Extract the (x, y) coordinate from the center of the cell holding the provided text.  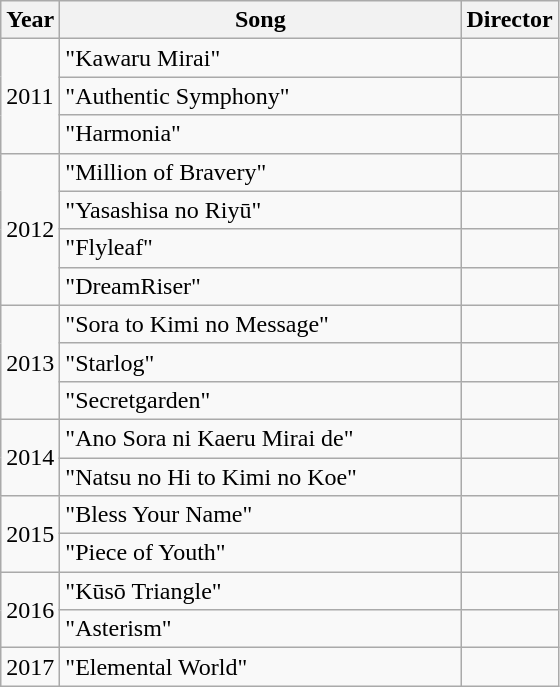
2014 (30, 457)
Director (510, 20)
2011 (30, 96)
"Elemental World" (260, 667)
"Ano Sora ni Kaeru Mirai de" (260, 438)
2012 (30, 229)
"Piece of Youth" (260, 553)
"Harmonia" (260, 134)
"Million of Bravery" (260, 172)
"Asterism" (260, 629)
"Bless Your Name" (260, 515)
"Flyleaf" (260, 248)
"Sora to Kimi no Message" (260, 324)
"Kawaru Mirai" (260, 58)
2013 (30, 362)
2015 (30, 534)
"Authentic Symphony" (260, 96)
2016 (30, 610)
2017 (30, 667)
"Starlog" (260, 362)
Year (30, 20)
"Natsu no Hi to Kimi no Koe" (260, 477)
"DreamRiser" (260, 286)
"Secretgarden" (260, 400)
"Kūsō Triangle" (260, 591)
Song (260, 20)
"Yasashisa no Riyū" (260, 210)
